Search for the cell housing the specified text and yield its (x, y) center coordinate. 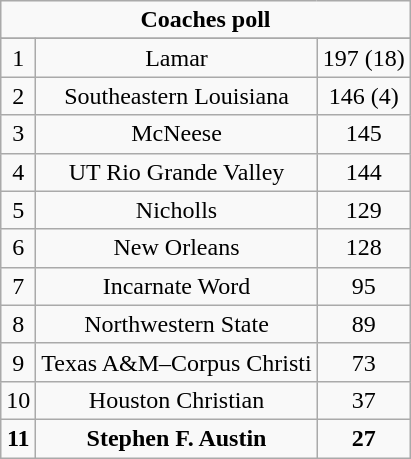
New Orleans (176, 248)
Lamar (176, 58)
10 (18, 400)
7 (18, 286)
Incarnate Word (176, 286)
145 (364, 134)
1 (18, 58)
11 (18, 438)
129 (364, 210)
9 (18, 362)
146 (4) (364, 96)
2 (18, 96)
Northwestern State (176, 324)
73 (364, 362)
8 (18, 324)
Nicholls (176, 210)
128 (364, 248)
Coaches poll (206, 20)
Southeastern Louisiana (176, 96)
McNeese (176, 134)
144 (364, 172)
3 (18, 134)
Stephen F. Austin (176, 438)
27 (364, 438)
89 (364, 324)
37 (364, 400)
197 (18) (364, 58)
5 (18, 210)
6 (18, 248)
4 (18, 172)
UT Rio Grande Valley (176, 172)
95 (364, 286)
Texas A&M–Corpus Christi (176, 362)
Houston Christian (176, 400)
